Locate the cell with the specified text and output its (x, y) center coordinate. 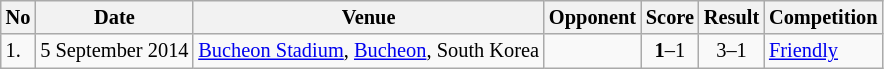
Opponent (592, 17)
Competition (823, 17)
Venue (368, 17)
No (18, 17)
1–1 (670, 51)
Result (732, 17)
3–1 (732, 51)
Bucheon Stadium, Bucheon, South Korea (368, 51)
Date (114, 17)
Friendly (823, 51)
1. (18, 51)
5 September 2014 (114, 51)
Score (670, 17)
